Scan for the cell matching the given text and deliver its (X, Y) coordinate at center. 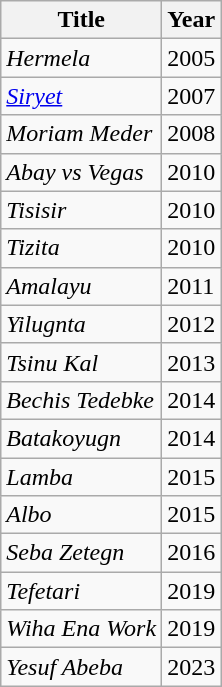
2011 (192, 286)
2012 (192, 324)
Year (192, 20)
Amalayu (82, 286)
2023 (192, 667)
Albo (82, 515)
Yesuf Abeba (82, 667)
Seba Zetegn (82, 553)
2008 (192, 134)
Abay vs Vegas (82, 172)
2016 (192, 553)
Siryet (82, 96)
Bechis Tedebke (82, 400)
2007 (192, 96)
Batakoyugn (82, 438)
Tsinu Kal (82, 362)
Lamba (82, 477)
Tefetari (82, 591)
2005 (192, 58)
Title (82, 20)
Hermela (82, 58)
Tisisir (82, 210)
Moriam Meder (82, 134)
2013 (192, 362)
Tizita (82, 248)
Wiha Ena Work (82, 629)
Yilugnta (82, 324)
